Search for the cell housing the specified text and yield its [X, Y] center coordinate. 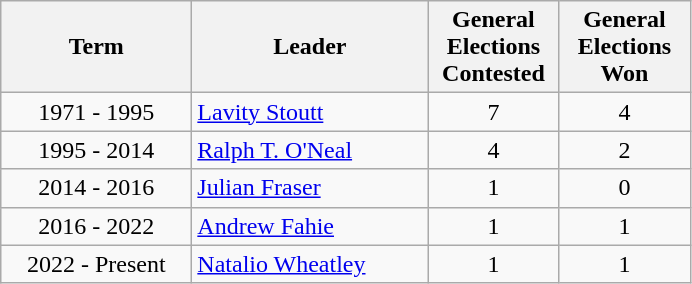
Natalio Wheatley [310, 264]
2022 - Present [96, 264]
0 [624, 188]
2016 - 2022 [96, 226]
Andrew Fahie [310, 226]
1971 - 1995 [96, 112]
2014 - 2016 [96, 188]
1995 - 2014 [96, 150]
Ralph T. O'Neal [310, 150]
General Elections Contested [494, 47]
7 [494, 112]
Lavity Stoutt [310, 112]
Term [96, 47]
General Elections Won [624, 47]
Leader [310, 47]
Julian Fraser [310, 188]
2 [624, 150]
